Scan for the cell matching the given text and deliver its (x, y) coordinate at center. 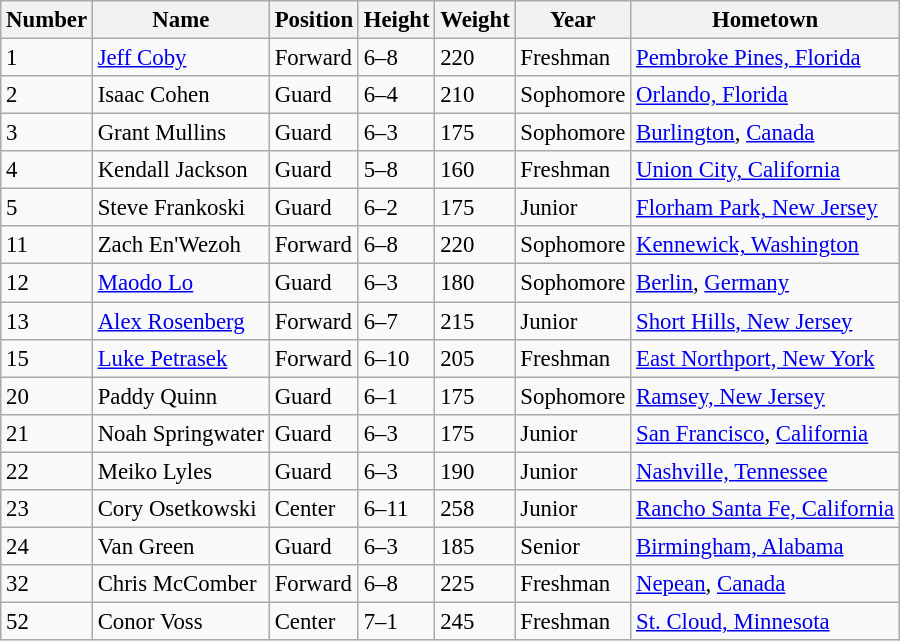
Grant Mullins (180, 133)
Luke Petrasek (180, 358)
Weight (475, 20)
52 (47, 621)
Chris McComber (180, 584)
1 (47, 58)
Florham Park, New Jersey (766, 208)
190 (475, 471)
San Francisco, California (766, 433)
Year (573, 20)
12 (47, 283)
24 (47, 546)
Orlando, Florida (766, 95)
7–1 (396, 621)
Van Green (180, 546)
225 (475, 584)
Birmingham, Alabama (766, 546)
Hometown (766, 20)
215 (475, 321)
Alex Rosenberg (180, 321)
20 (47, 396)
Height (396, 20)
Paddy Quinn (180, 396)
Nepean, Canada (766, 584)
Conor Voss (180, 621)
Jeff Coby (180, 58)
245 (475, 621)
Isaac Cohen (180, 95)
6–11 (396, 509)
185 (475, 546)
6–4 (396, 95)
13 (47, 321)
160 (475, 170)
32 (47, 584)
5 (47, 208)
Pembroke Pines, Florida (766, 58)
Burlington, Canada (766, 133)
Maodo Lo (180, 283)
22 (47, 471)
Senior (573, 546)
180 (475, 283)
6–2 (396, 208)
Meiko Lyles (180, 471)
Cory Osetkowski (180, 509)
11 (47, 245)
Kendall Jackson (180, 170)
Name (180, 20)
Number (47, 20)
Kennewick, Washington (766, 245)
East Northport, New York (766, 358)
St. Cloud, Minnesota (766, 621)
210 (475, 95)
Short Hills, New Jersey (766, 321)
258 (475, 509)
4 (47, 170)
Union City, California (766, 170)
21 (47, 433)
6–1 (396, 396)
5–8 (396, 170)
Ramsey, New Jersey (766, 396)
23 (47, 509)
Steve Frankoski (180, 208)
205 (475, 358)
3 (47, 133)
15 (47, 358)
Berlin, Germany (766, 283)
Noah Springwater (180, 433)
Position (314, 20)
6–10 (396, 358)
Nashville, Tennessee (766, 471)
6–7 (396, 321)
Rancho Santa Fe, California (766, 509)
Zach En'Wezoh (180, 245)
2 (47, 95)
